Find where the given text appears and provide that cell's center as [x, y] coordinate. 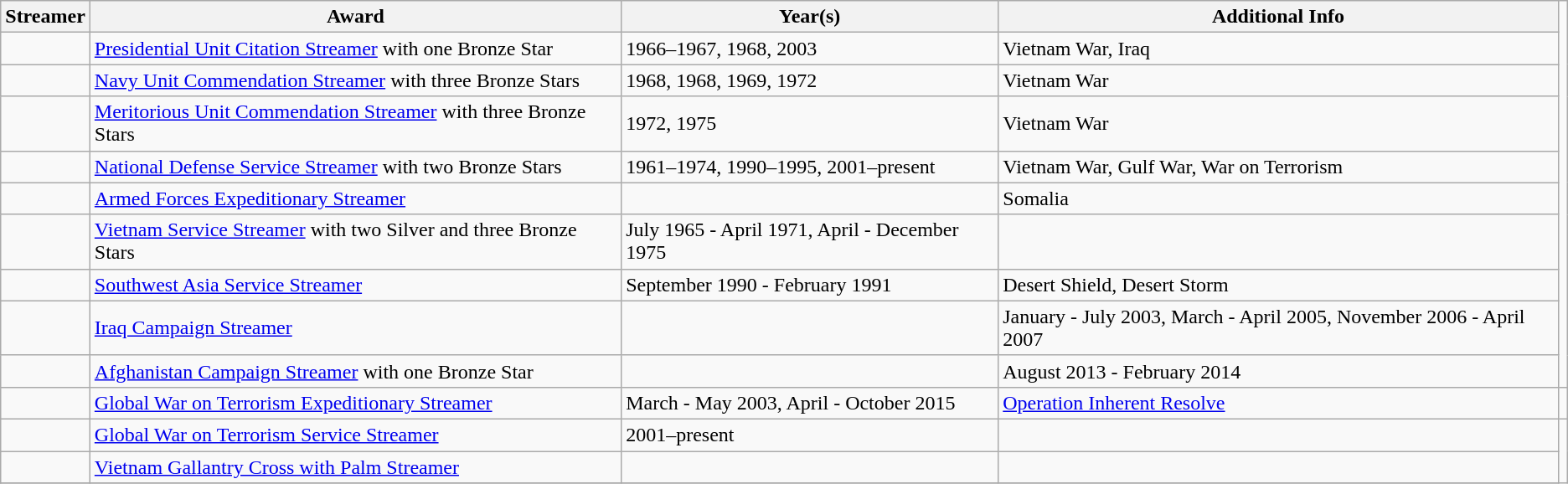
Armed Forces Expeditionary Streamer [355, 198]
National Defense Service Streamer with two Bronze Stars [355, 167]
Operation Inherent Resolve [1278, 403]
January - July 2003, March - April 2005, November 2006 - April 2007 [1278, 328]
Vietnam War, Gulf War, War on Terrorism [1278, 167]
Global War on Terrorism Expeditionary Streamer [355, 403]
Year(s) [810, 17]
Award [355, 17]
March - May 2003, April - October 2015 [810, 403]
Desert Shield, Desert Storm [1278, 285]
Vietnam Gallantry Cross with Palm Streamer [355, 466]
Global War on Terrorism Service Streamer [355, 435]
Additional Info [1278, 17]
Southwest Asia Service Streamer [355, 285]
Streamer [45, 17]
Afghanistan Campaign Streamer with one Bronze Star [355, 371]
1968, 1968, 1969, 1972 [810, 80]
Navy Unit Commendation Streamer with three Bronze Stars [355, 80]
Vietnam Service Streamer with two Silver and three Bronze Stars [355, 241]
1961–1974, 1990–1995, 2001–present [810, 167]
Presidential Unit Citation Streamer with one Bronze Star [355, 49]
July 1965 - April 1971, April - December 1975 [810, 241]
1966–1967, 1968, 2003 [810, 49]
1972, 1975 [810, 124]
2001–present [810, 435]
Iraq Campaign Streamer [355, 328]
Meritorious Unit Commendation Streamer with three Bronze Stars [355, 124]
August 2013 - February 2014 [1278, 371]
Vietnam War, Iraq [1278, 49]
September 1990 - February 1991 [810, 285]
Somalia [1278, 198]
